Provide the (X, Y) coordinate of the cell's center where the given text is located.  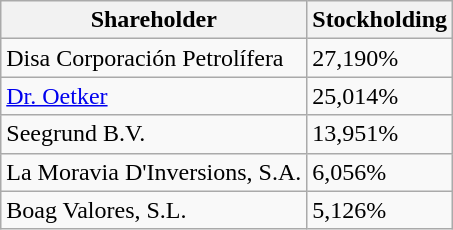
Dr. Oetker (154, 96)
Boag Valores, S.L. (154, 210)
Disa Corporación Petrolífera (154, 58)
La Moravia D'Inversions, S.A. (154, 172)
27,190% (380, 58)
5,126% (380, 210)
Stockholding (380, 20)
Seegrund B.V. (154, 134)
Shareholder (154, 20)
25,014% (380, 96)
13,951% (380, 134)
6,056% (380, 172)
